Determine the (x, y) coordinate at the center of the cell enclosing the given text.  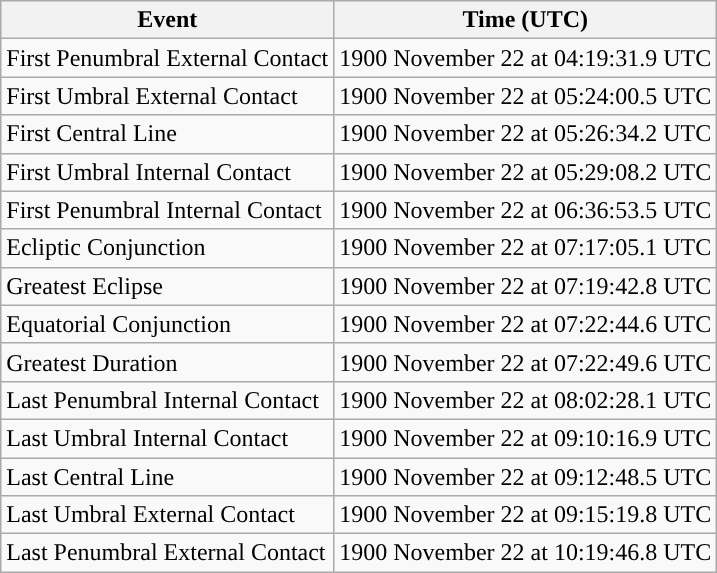
1900 November 22 at 10:19:46.8 UTC (526, 553)
Last Umbral External Contact (168, 515)
First Penumbral Internal Contact (168, 210)
1900 November 22 at 05:26:34.2 UTC (526, 134)
1900 November 22 at 09:15:19.8 UTC (526, 515)
Time (UTC) (526, 20)
First Umbral External Contact (168, 96)
Greatest Duration (168, 362)
1900 November 22 at 07:17:05.1 UTC (526, 248)
First Penumbral External Contact (168, 58)
1900 November 22 at 07:22:44.6 UTC (526, 324)
1900 November 22 at 08:02:28.1 UTC (526, 400)
Last Central Line (168, 477)
Equatorial Conjunction (168, 324)
Last Penumbral External Contact (168, 553)
First Central Line (168, 134)
Greatest Eclipse (168, 286)
Last Umbral Internal Contact (168, 438)
1900 November 22 at 09:12:48.5 UTC (526, 477)
Event (168, 20)
1900 November 22 at 07:19:42.8 UTC (526, 286)
1900 November 22 at 06:36:53.5 UTC (526, 210)
Last Penumbral Internal Contact (168, 400)
Ecliptic Conjunction (168, 248)
1900 November 22 at 04:19:31.9 UTC (526, 58)
1900 November 22 at 09:10:16.9 UTC (526, 438)
1900 November 22 at 05:29:08.2 UTC (526, 172)
1900 November 22 at 07:22:49.6 UTC (526, 362)
1900 November 22 at 05:24:00.5 UTC (526, 96)
First Umbral Internal Contact (168, 172)
